For the text-containing cell, return its midpoint in (X, Y) coordinate format. 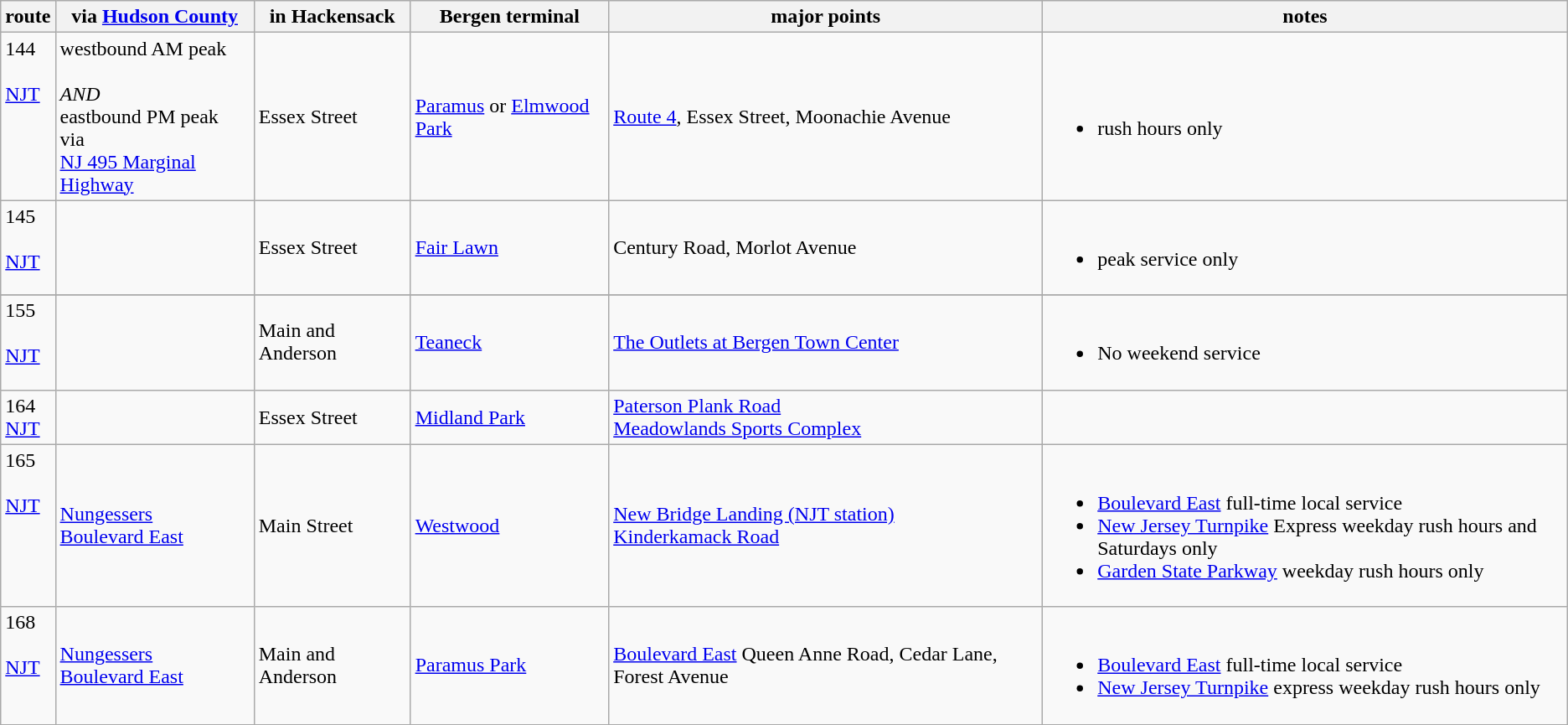
major points (826, 17)
peak service only (1305, 248)
The Outlets at Bergen Town Center (826, 342)
via Hudson County (154, 17)
New Bridge Landing (NJT station)Kinderkamack Road (826, 526)
Boulevard East full-time local serviceNew Jersey Turnpike express weekday rush hours only (1305, 665)
Paramus or Elmwood Park (509, 117)
164NJT (28, 417)
Bergen terminal (509, 17)
Boulevard East Queen Anne Road, Cedar Lane, Forest Avenue (826, 665)
notes (1305, 17)
Teaneck (509, 342)
Main Street (332, 526)
165NJT (28, 526)
rush hours only (1305, 117)
144NJT (28, 117)
Route 4, Essex Street, Moonachie Avenue (826, 117)
westbound AM peakANDeastbound PM peak viaNJ 495 Marginal Highway (154, 117)
in Hackensack (332, 17)
route (28, 17)
145NJT (28, 248)
Westwood (509, 526)
155NJT (28, 342)
Century Road, Morlot Avenue (826, 248)
Fair Lawn (509, 248)
168NJT (28, 665)
Paramus Park (509, 665)
Paterson Plank RoadMeadowlands Sports Complex (826, 417)
Boulevard East full-time local serviceNew Jersey Turnpike Express weekday rush hours and Saturdays onlyGarden State Parkway weekday rush hours only (1305, 526)
Midland Park (509, 417)
No weekend service (1305, 342)
